Pinpoint the cell where the given text exists, returning its (X, Y) midpoint coordinate. 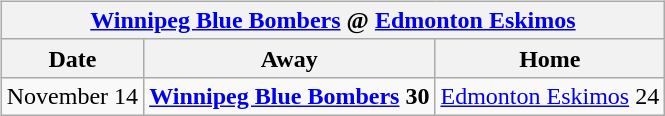
Winnipeg Blue Bombers 30 (290, 96)
Winnipeg Blue Bombers @ Edmonton Eskimos (332, 20)
Home (550, 58)
Edmonton Eskimos 24 (550, 96)
Date (72, 58)
November 14 (72, 96)
Away (290, 58)
